Scan for the cell matching the given text and deliver its [X, Y] coordinate at center. 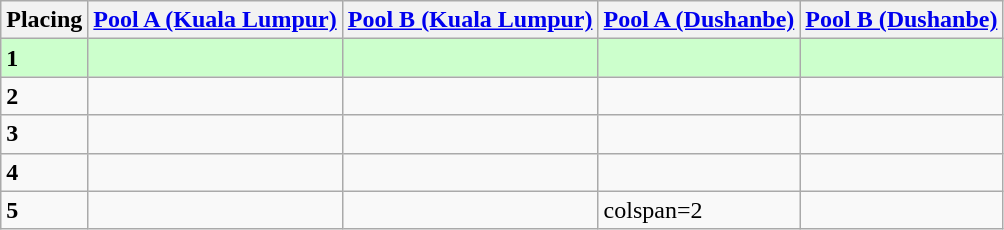
1 [44, 58]
Pool B (Kuala Lumpur) [470, 20]
colspan=2 [699, 210]
3 [44, 134]
2 [44, 96]
Pool A (Kuala Lumpur) [215, 20]
Pool B (Dushanbe) [902, 20]
Placing [44, 20]
4 [44, 172]
Pool A (Dushanbe) [699, 20]
5 [44, 210]
